Capture the cell that displays the provided text and extract its [X, Y] central coordinate. 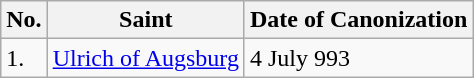
Date of Canonization [358, 20]
1. [24, 58]
4 July 993 [358, 58]
No. [24, 20]
Ulrich of Augsburg [146, 58]
Saint [146, 20]
